Output the [x, y] coordinate of the center of the cell containing the given text.  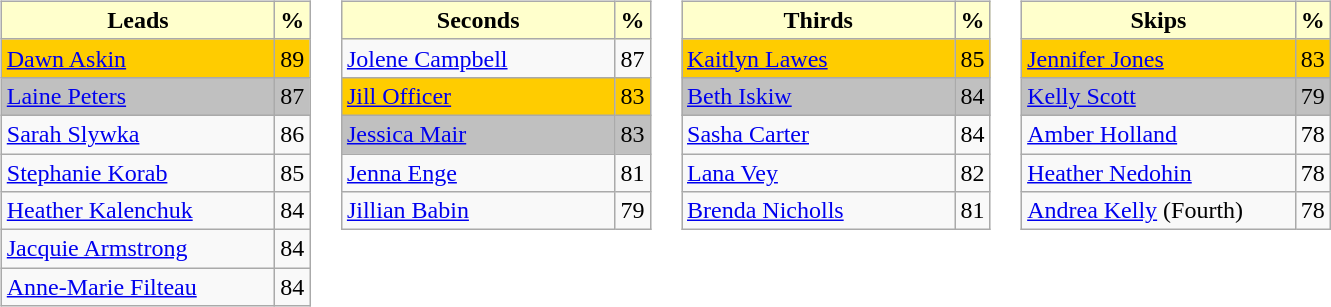
Dawn Askin [138, 58]
Kelly Scott [1159, 96]
Skips [1159, 20]
Jennifer Jones [1159, 58]
Jillian Babin [478, 211]
Stephanie Korab [138, 173]
Amber Holland [1159, 134]
Seconds [478, 20]
Leads [138, 20]
Jessica Mair [478, 134]
Lana Vey [819, 173]
Thirds [819, 20]
Jill Officer [478, 96]
Anne-Marie Filteau [138, 287]
Laine Peters [138, 96]
Jacquie Armstrong [138, 249]
Sasha Carter [819, 134]
Jolene Campbell [478, 58]
86 [292, 134]
89 [292, 58]
Jenna Enge [478, 173]
Brenda Nicholls [819, 211]
Sarah Slywka [138, 134]
82 [972, 173]
Beth Iskiw [819, 96]
Heather Kalenchuk [138, 211]
Andrea Kelly (Fourth) [1159, 211]
Kaitlyn Lawes [819, 58]
Heather Nedohin [1159, 173]
